For the text-containing cell, return its midpoint in (x, y) coordinate format. 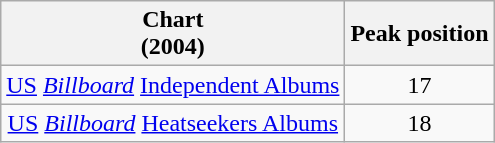
Peak position (420, 34)
17 (420, 85)
US Billboard Independent Albums (173, 85)
US Billboard Heatseekers Albums (173, 123)
18 (420, 123)
Chart(2004) (173, 34)
